Find where the given text appears and provide that cell's center as (x, y) coordinate. 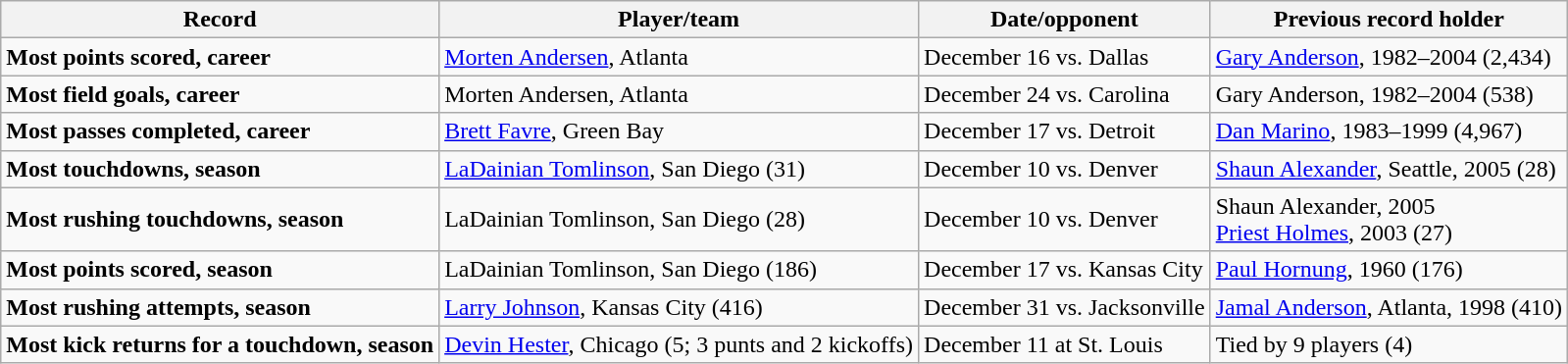
Dan Marino, 1983–1999 (4,967) (1389, 131)
Most points scored, career (220, 57)
Tied by 9 players (4) (1389, 344)
Player/team (679, 20)
December 16 vs. Dallas (1065, 57)
Record (220, 20)
December 31 vs. Jacksonville (1065, 307)
Gary Anderson, 1982–2004 (2,434) (1389, 57)
Brett Favre, Green Bay (679, 131)
Shaun Alexander, 2005 Priest Holmes, 2003 (27) (1389, 220)
Gary Anderson, 1982–2004 (538) (1389, 94)
Jamal Anderson, Atlanta, 1998 (410) (1389, 307)
Devin Hester, Chicago (5; 3 punts and 2 kickoffs) (679, 344)
Most rushing attempts, season (220, 307)
Most rushing touchdowns, season (220, 220)
Most field goals, career (220, 94)
Most touchdowns, season (220, 169)
December 17 vs. Kansas City (1065, 270)
LaDainian Tomlinson, San Diego (31) (679, 169)
Larry Johnson, Kansas City (416) (679, 307)
Paul Hornung, 1960 (176) (1389, 270)
LaDainian Tomlinson, San Diego (28) (679, 220)
December 11 at St. Louis (1065, 344)
LaDainian Tomlinson, San Diego (186) (679, 270)
Previous record holder (1389, 20)
Most passes completed, career (220, 131)
Most kick returns for a touchdown, season (220, 344)
December 24 vs. Carolina (1065, 94)
Most points scored, season (220, 270)
Shaun Alexander, Seattle, 2005 (28) (1389, 169)
Date/opponent (1065, 20)
December 17 vs. Detroit (1065, 131)
